Output the (X, Y) coordinate of the center of the cell containing the given text.  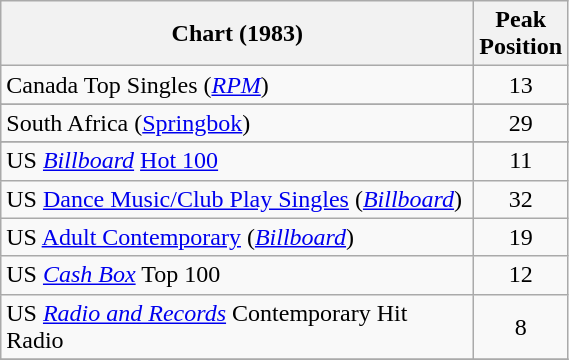
11 (521, 161)
Chart (1983) (238, 34)
South Africa (Springbok) (238, 123)
32 (521, 199)
Canada Top Singles (RPM) (238, 85)
US Billboard Hot 100 (238, 161)
13 (521, 85)
19 (521, 237)
US Radio and Records Contemporary Hit Radio (238, 326)
12 (521, 275)
8 (521, 326)
US Dance Music/Club Play Singles (Billboard) (238, 199)
29 (521, 123)
PeakPosition (521, 34)
US Adult Contemporary (Billboard) (238, 237)
US Cash Box Top 100 (238, 275)
